Capture the cell that displays the provided text and extract its [X, Y] central coordinate. 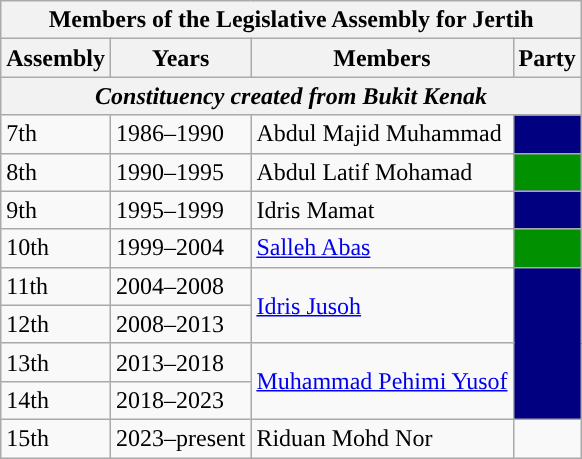
15th [56, 438]
13th [56, 362]
Years [180, 58]
10th [56, 248]
2008–2013 [180, 324]
Abdul Latif Mohamad [382, 172]
2013–2018 [180, 362]
1990–1995 [180, 172]
2004–2008 [180, 286]
11th [56, 286]
Abdul Majid Muhammad [382, 134]
9th [56, 210]
Idris Jusoh [382, 305]
Constituency created from Bukit Kenak [292, 96]
14th [56, 400]
2023–present [180, 438]
7th [56, 134]
8th [56, 172]
2018–2023 [180, 400]
Members [382, 58]
Idris Mamat [382, 210]
12th [56, 324]
Assembly [56, 58]
Salleh Abas [382, 248]
Party [547, 58]
Muhammad Pehimi Yusof [382, 381]
Members of the Legislative Assembly for Jertih [292, 20]
1999–2004 [180, 248]
1986–1990 [180, 134]
Riduan Mohd Nor [382, 438]
1995–1999 [180, 210]
